Determine the [x, y] coordinate at the center of the cell enclosing the given text.  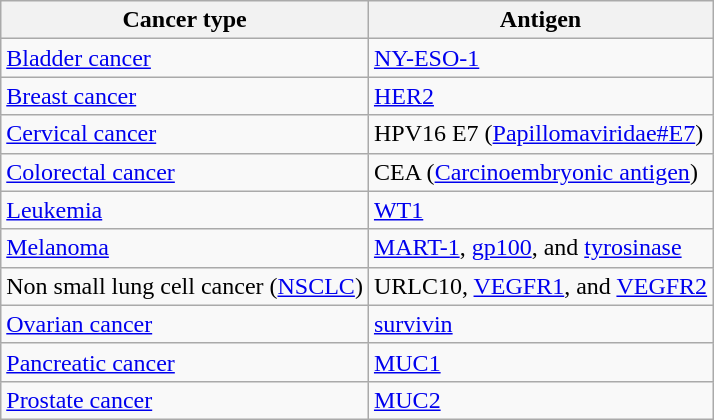
Cancer type [185, 20]
Bladder cancer [185, 58]
Pancreatic cancer [185, 362]
Prostate cancer [185, 400]
HER2 [540, 96]
CEA (Carcinoembryonic antigen) [540, 172]
MUC1 [540, 362]
MUC2 [540, 400]
Colorectal cancer [185, 172]
Antigen [540, 20]
Ovarian cancer [185, 324]
URLC10, VEGFR1, and VEGFR2 [540, 286]
Non small lung cell cancer (NSCLC) [185, 286]
NY-ESO-1 [540, 58]
survivin [540, 324]
MART-1, gp100, and tyrosinase [540, 248]
HPV16 E7 (Papillomaviridae#E7) [540, 134]
Leukemia [185, 210]
Melanoma [185, 248]
Cervical cancer [185, 134]
WT1 [540, 210]
Breast cancer [185, 96]
